Output the (X, Y) coordinate of the center of the cell containing the given text.  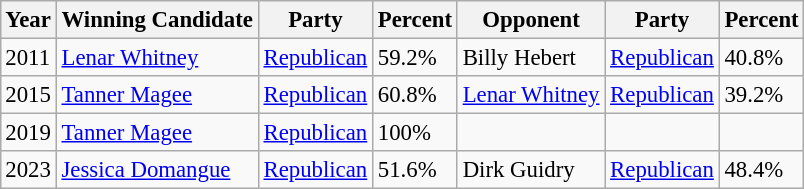
Opponent (530, 20)
Winning Candidate (157, 20)
Dirk Guidry (530, 170)
2015 (28, 95)
48.4% (762, 170)
60.8% (416, 95)
51.6% (416, 170)
Billy Hebert (530, 57)
40.8% (762, 57)
39.2% (762, 95)
Jessica Domangue (157, 170)
59.2% (416, 57)
100% (416, 133)
Year (28, 20)
2023 (28, 170)
2019 (28, 133)
2011 (28, 57)
